Extract the (x, y) coordinate from the center of the cell holding the provided text.  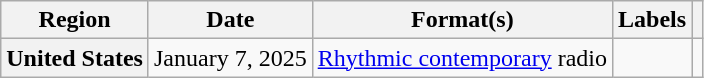
Rhythmic contemporary radio (462, 58)
Format(s) (462, 20)
United States (75, 58)
January 7, 2025 (230, 58)
Region (75, 20)
Labels (652, 20)
Date (230, 20)
